Output the (X, Y) coordinate of the center of the cell containing the given text.  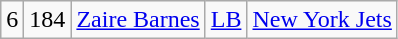
New York Jets (322, 20)
184 (48, 20)
Zaire Barnes (138, 20)
LB (226, 20)
6 (12, 20)
